Find where the given text appears and provide that cell's center as [X, Y] coordinate. 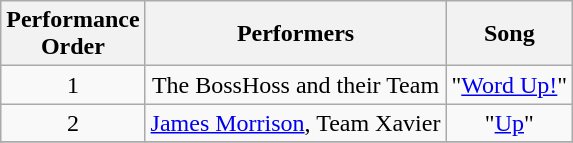
"Up" [510, 123]
Song [510, 34]
2 [73, 123]
The BossHoss and their Team [296, 85]
James Morrison, Team Xavier [296, 123]
"Word Up!" [510, 85]
1 [73, 85]
Performers [296, 34]
Performance Order [73, 34]
